Determine the [X, Y] coordinate at the center of the cell enclosing the given text.  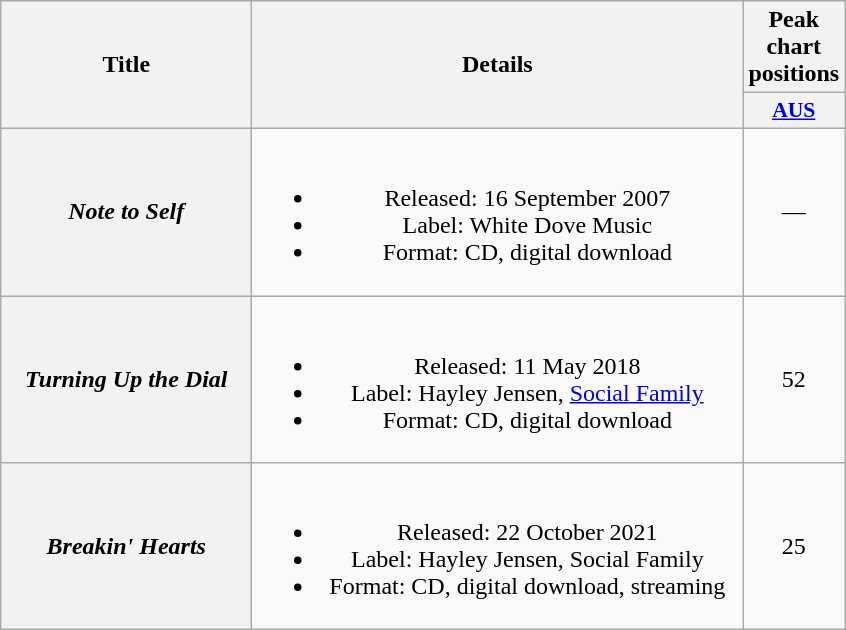
— [794, 212]
25 [794, 546]
AUS [794, 111]
Released: 16 September 2007Label: White Dove MusicFormat: CD, digital download [498, 212]
Title [126, 65]
52 [794, 380]
Details [498, 65]
Note to Self [126, 212]
Turning Up the Dial [126, 380]
Breakin' Hearts [126, 546]
Peak chart positions [794, 47]
Released: 11 May 2018Label: Hayley Jensen, Social FamilyFormat: CD, digital download [498, 380]
Released: 22 October 2021Label: Hayley Jensen, Social FamilyFormat: CD, digital download, streaming [498, 546]
